Return [X, Y] of the center of cell containing provided text 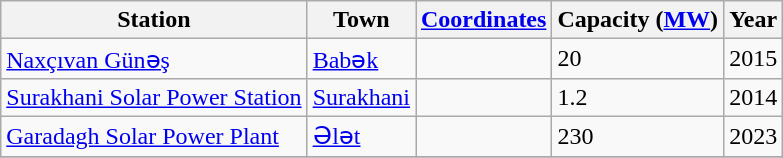
2014 [754, 97]
20 [638, 59]
Babək [361, 59]
Station [154, 20]
Coordinates [484, 20]
Town [361, 20]
Naxçıvan Günəş [154, 59]
2023 [754, 136]
1.2 [638, 97]
Capacity (MW) [638, 20]
Surakhani Solar Power Station [154, 97]
Ələt [361, 136]
Garadagh Solar Power Plant [154, 136]
2015 [754, 59]
Year [754, 20]
Surakhani [361, 97]
230 [638, 136]
